Capture the cell that displays the provided text and extract its (X, Y) central coordinate. 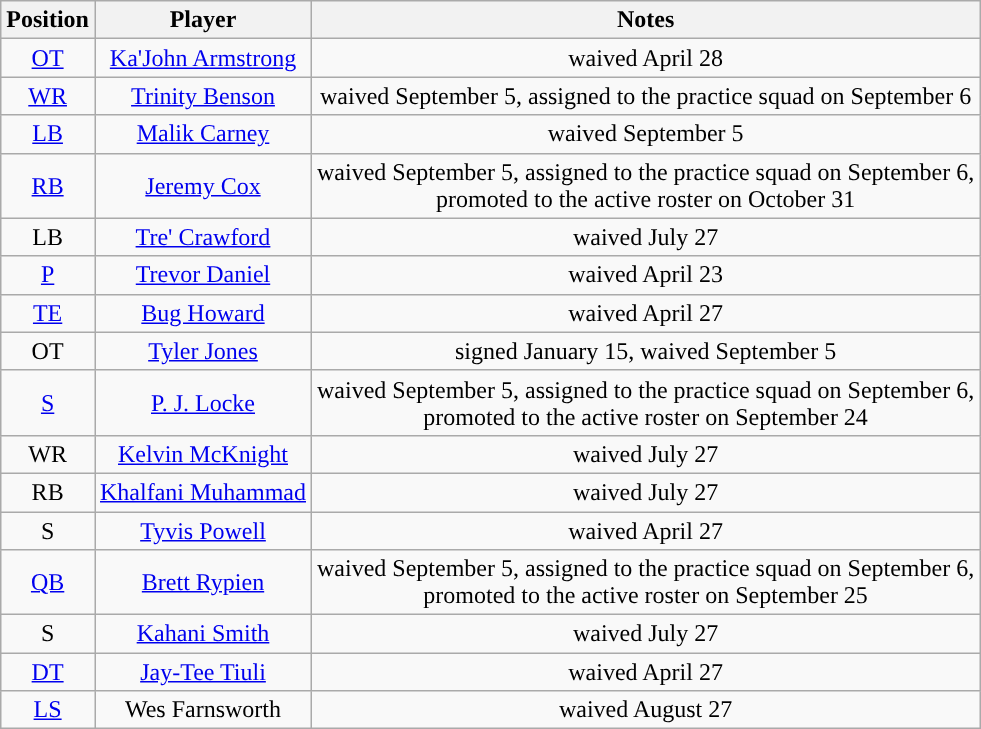
Kahani Smith (202, 634)
Tre' Crawford (202, 237)
Kelvin McKnight (202, 454)
Player (202, 20)
waived September 5, assigned to the practice squad on September 6,promoted to the active roster on October 31 (646, 186)
Wes Farnsworth (202, 710)
waived September 5, assigned to the practice squad on September 6,promoted to the active roster on September 24 (646, 402)
waived August 27 (646, 710)
DT (48, 672)
Jay-Tee Tiuli (202, 672)
Tyvis Powell (202, 531)
Bug Howard (202, 313)
Khalfani Muhammad (202, 492)
Jeremy Cox (202, 186)
Malik Carney (202, 134)
LS (48, 710)
signed January 15, waived September 5 (646, 351)
P (48, 275)
waived September 5 (646, 134)
Trevor Daniel (202, 275)
QB (48, 582)
Tyler Jones (202, 351)
TE (48, 313)
waived September 5, assigned to the practice squad on September 6 (646, 96)
P. J. Locke (202, 402)
waived April 23 (646, 275)
Position (48, 20)
Trinity Benson (202, 96)
Ka'John Armstrong (202, 58)
Notes (646, 20)
waived April 28 (646, 58)
waived September 5, assigned to the practice squad on September 6,promoted to the active roster on September 25 (646, 582)
Brett Rypien (202, 582)
